Find where the given text appears and provide that cell's center as (x, y) coordinate. 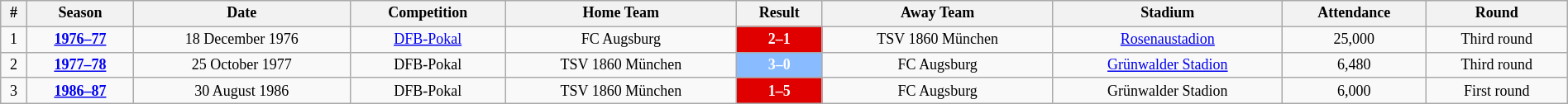
3–0 (779, 64)
3 (14, 91)
1976–77 (81, 40)
2–1 (779, 40)
First round (1497, 91)
Round (1497, 13)
Away Team (938, 13)
1977–78 (81, 64)
Result (779, 13)
Season (81, 13)
25,000 (1354, 40)
Rosenaustadion (1168, 40)
Attendance (1354, 13)
Date (241, 13)
6,000 (1354, 91)
# (14, 13)
2 (14, 64)
18 December 1976 (241, 40)
Home Team (620, 13)
1986–87 (81, 91)
1 (14, 40)
30 August 1986 (241, 91)
1–5 (779, 91)
Stadium (1168, 13)
6,480 (1354, 64)
25 October 1977 (241, 64)
Competition (428, 13)
